Identify which cell holds the provided text, then report its [x, y] central coordinate. 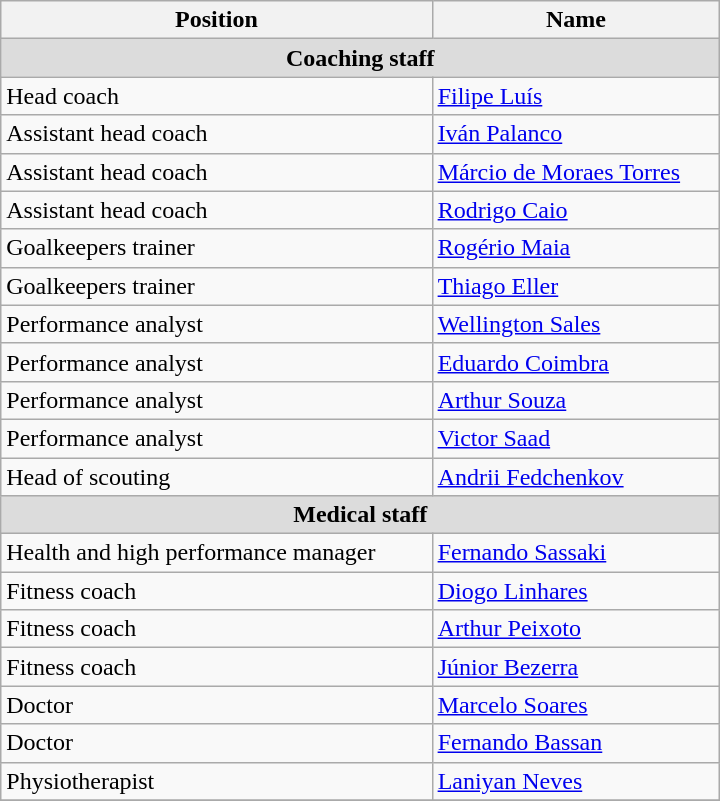
Head coach [216, 96]
Wellington Sales [576, 324]
Arthur Peixoto [576, 629]
Andrii Fedchenkov [576, 477]
Filipe Luís [576, 96]
Laniyan Neves [576, 781]
Fernando Bassan [576, 743]
Iván Palanco [576, 134]
Coaching staff [360, 58]
Medical staff [360, 515]
Position [216, 20]
Fernando Sassaki [576, 553]
Júnior Bezerra [576, 667]
Rogério Maia [576, 248]
Márcio de Moraes Torres [576, 172]
Physiotherapist [216, 781]
Victor Saad [576, 438]
Eduardo Coimbra [576, 362]
Arthur Souza [576, 400]
Health and high performance manager [216, 553]
Head of scouting [216, 477]
Rodrigo Caio [576, 210]
Thiago Eller [576, 286]
Name [576, 20]
Marcelo Soares [576, 705]
Diogo Linhares [576, 591]
